Search for the cell housing the specified text and yield its (X, Y) center coordinate. 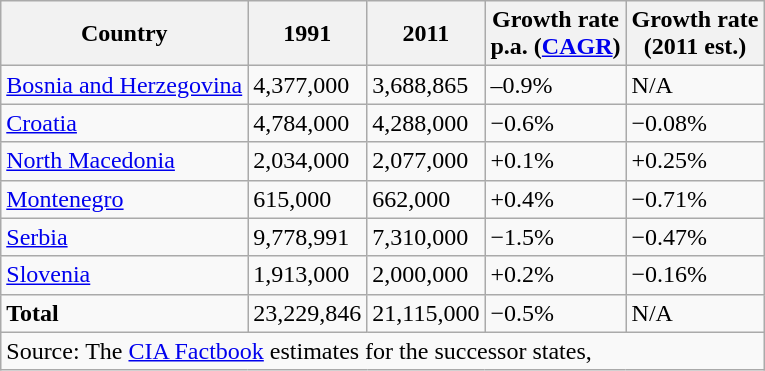
Croatia (124, 123)
23,229,846 (308, 313)
Total (124, 313)
3,688,865 (426, 85)
Growth rate(2011 est.) (695, 34)
2,000,000 (426, 275)
+0.4% (556, 199)
7,310,000 (426, 237)
Montenegro (124, 199)
662,000 (426, 199)
21,115,000 (426, 313)
North Macedonia (124, 161)
−0.47% (695, 237)
−0.6% (556, 123)
615,000 (308, 199)
Country (124, 34)
−0.16% (695, 275)
–0.9% (556, 85)
Bosnia and Herzegovina (124, 85)
−0.08% (695, 123)
−1.5% (556, 237)
−0.5% (556, 313)
Slovenia (124, 275)
4,784,000 (308, 123)
+0.1% (556, 161)
1991 (308, 34)
2,034,000 (308, 161)
2,077,000 (426, 161)
9,778,991 (308, 237)
+0.25% (695, 161)
Source: The CIA Factbook estimates for the successor states, (382, 351)
1,913,000 (308, 275)
−0.71% (695, 199)
+0.2% (556, 275)
Growth ratep.a. (CAGR) (556, 34)
4,288,000 (426, 123)
4,377,000 (308, 85)
2011 (426, 34)
Serbia (124, 237)
